Identify which cell holds the provided text, then report its (x, y) central coordinate. 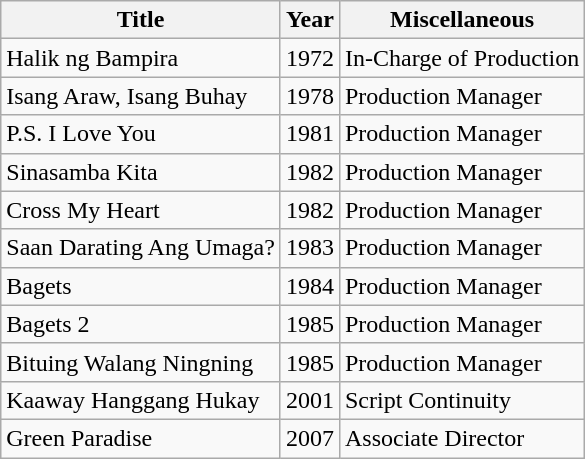
Kaaway Hanggang Hukay (141, 400)
Isang Araw, Isang Buhay (141, 96)
Year (310, 20)
P.S. I Love You (141, 134)
1984 (310, 286)
Bituing Walang Ningning (141, 362)
1981 (310, 134)
Miscellaneous (462, 20)
Cross My Heart (141, 210)
1983 (310, 248)
1972 (310, 58)
Bagets 2 (141, 324)
Green Paradise (141, 438)
Associate Director (462, 438)
Script Continuity (462, 400)
Bagets (141, 286)
Title (141, 20)
Sinasamba Kita (141, 172)
Halik ng Bampira (141, 58)
2001 (310, 400)
1978 (310, 96)
In-Charge of Production (462, 58)
Saan Darating Ang Umaga? (141, 248)
2007 (310, 438)
